Capture the cell that displays the provided text and extract its [X, Y] central coordinate. 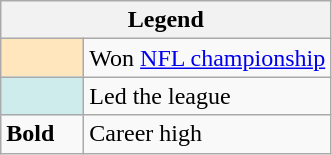
Won NFL championship [208, 58]
Legend [166, 20]
Led the league [208, 96]
Bold [42, 134]
Career high [208, 134]
